Identify which cell holds the provided text, then report its [x, y] central coordinate. 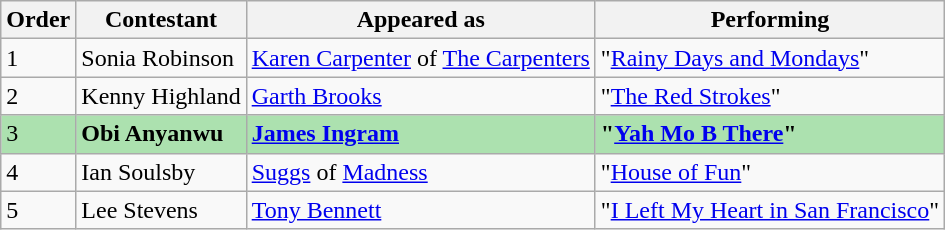
Performing [770, 20]
Karen Carpenter of The Carpenters [420, 58]
James Ingram [420, 134]
Lee Stevens [161, 210]
Suggs of Madness [420, 172]
Tony Bennett [420, 210]
"Yah Mo B There" [770, 134]
Appeared as [420, 20]
Contestant [161, 20]
4 [38, 172]
"The Red Strokes" [770, 96]
Ian Soulsby [161, 172]
"Rainy Days and Mondays" [770, 58]
Garth Brooks [420, 96]
2 [38, 96]
Obi Anyanwu [161, 134]
5 [38, 210]
"I Left My Heart in San Francisco" [770, 210]
3 [38, 134]
Kenny Highland [161, 96]
1 [38, 58]
"House of Fun" [770, 172]
Order [38, 20]
Sonia Robinson [161, 58]
